Scan for the cell matching the given text and deliver its [x, y] coordinate at center. 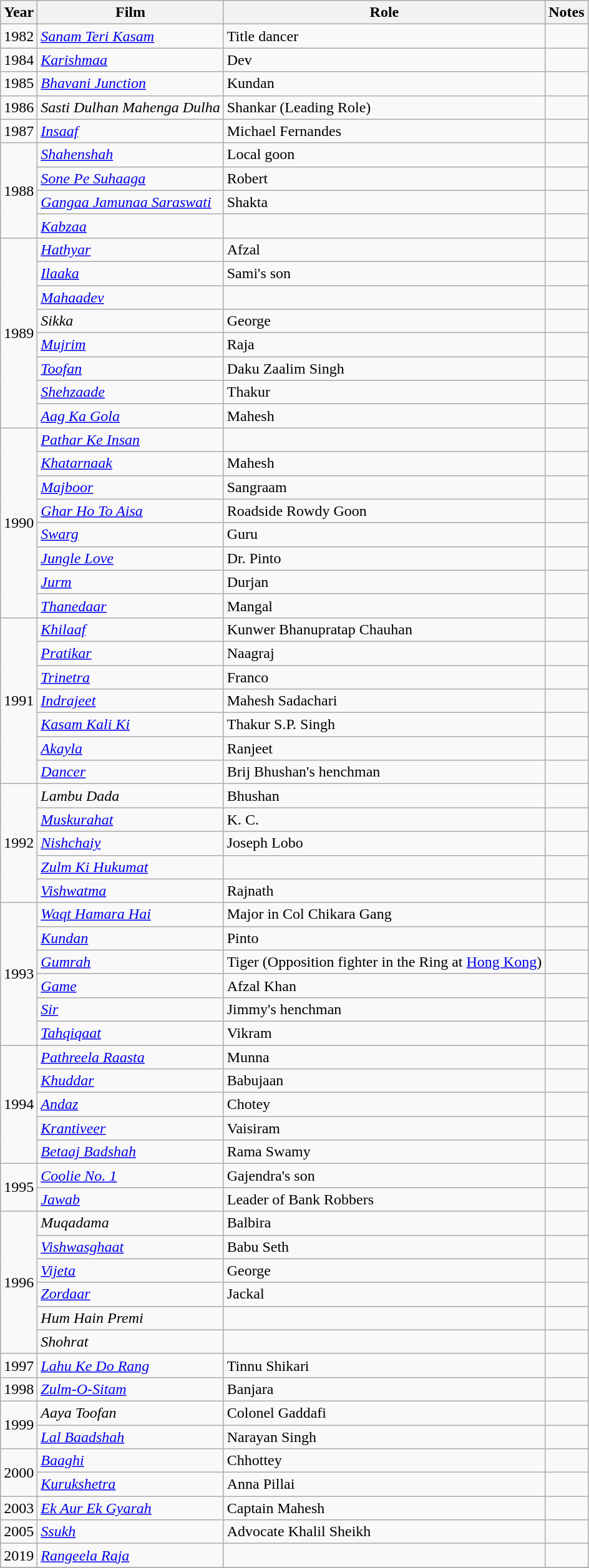
Vikram [384, 1033]
1992 [19, 843]
Vijeta [130, 1270]
Balbira [384, 1223]
Afzal Khan [384, 985]
Munna [384, 1057]
1990 [19, 523]
Muqadama [130, 1223]
Khatarnaak [130, 463]
Babu Seth [384, 1247]
Andaz [130, 1105]
Anna Pillai [384, 1484]
Nishchaiy [130, 843]
Major in Col Chikara Gang [384, 914]
Majboor [130, 487]
2003 [19, 1508]
Jurm [130, 582]
Trinetra [130, 677]
Betaaj Badshah [130, 1152]
Sami's son [384, 273]
Kunwer Bhanupratap Chauhan [384, 629]
Shahenshah [130, 155]
Kabzaa [130, 226]
Film [130, 12]
Vishwatma [130, 891]
Rangeela Raja [130, 1556]
Thakur S.P. Singh [384, 725]
1989 [19, 332]
1993 [19, 974]
Karishmaa [130, 60]
Kasam Kali Ki [130, 725]
Shehzaade [130, 392]
Local goon [384, 155]
Chotey [384, 1105]
Indrajeet [130, 701]
Vaisiram [384, 1128]
Afzal [384, 249]
Lal Baadshah [130, 1436]
Aag Ka Gola [130, 416]
Michael Fernandes [384, 131]
Ssukh [130, 1532]
Naagraj [384, 653]
Bhavani Junction [130, 84]
Krantiveer [130, 1128]
1999 [19, 1425]
Notes [567, 12]
Dr. Pinto [384, 558]
K. C. [384, 820]
Lambu Dada [130, 796]
Tahqiqaat [130, 1033]
Gumrah [130, 962]
Robert [384, 178]
Insaaf [130, 131]
Mujrim [130, 345]
Pinto [384, 938]
Zulm Ki Hukumat [130, 867]
Ranjeet [384, 748]
Captain Mahesh [384, 1508]
Franco [384, 677]
1997 [19, 1365]
Thanedaar [130, 606]
Vishwasghaat [130, 1247]
Dancer [130, 772]
Ghar Ho To Aisa [130, 511]
Narayan Singh [384, 1436]
Hum Hain Premi [130, 1318]
Jimmy's henchman [384, 1009]
Shohrat [130, 1342]
1984 [19, 60]
Mangal [384, 606]
Dev [384, 60]
Rama Swamy [384, 1152]
1988 [19, 190]
Chhottey [384, 1461]
Babujaan [384, 1081]
Akayla [130, 748]
1987 [19, 131]
Mahesh Sadachari [384, 701]
Waqt Hamara Hai [130, 914]
Sir [130, 1009]
Lahu Ke Do Rang [130, 1365]
2019 [19, 1556]
Jungle Love [130, 558]
Swarg [130, 535]
Rajnath [384, 891]
Banjara [384, 1389]
Roadside Rowdy Goon [384, 511]
Tiger (Opposition fighter in the Ring at Hong Kong) [384, 962]
Khuddar [130, 1081]
2005 [19, 1532]
Daku Zaalim Singh [384, 369]
Zulm-O-Sitam [130, 1389]
1986 [19, 107]
Tinnu Shikari [384, 1365]
Leader of Bank Robbers [384, 1199]
Sangraam [384, 487]
Title dancer [384, 36]
Role [384, 12]
Sasti Dulhan Mahenga Dulha [130, 107]
Shakta [384, 202]
Game [130, 985]
Pratikar [130, 653]
Khilaaf [130, 629]
Jackal [384, 1294]
Pathar Ke Insan [130, 440]
Toofan [130, 369]
Sone Pe Suhaaga [130, 178]
Pathreela Raasta [130, 1057]
1982 [19, 36]
Shankar (Leading Role) [384, 107]
Sikka [130, 321]
Gangaa Jamunaa Saraswati [130, 202]
1998 [19, 1389]
Zordaar [130, 1294]
Aaya Toofan [130, 1413]
Brij Bhushan's henchman [384, 772]
Advocate Khalil Sheikh [384, 1532]
Jawab [130, 1199]
Ilaaka [130, 273]
Bhushan [384, 796]
Ek Aur Ek Gyarah [130, 1508]
2000 [19, 1473]
Baaghi [130, 1461]
Colonel Gaddafi [384, 1413]
1994 [19, 1105]
Year [19, 12]
Sanam Teri Kasam [130, 36]
Raja [384, 345]
Kurukshetra [130, 1484]
Joseph Lobo [384, 843]
Gajendra's son [384, 1176]
1991 [19, 700]
1996 [19, 1282]
1985 [19, 84]
Muskurahat [130, 820]
Mahaadev [130, 298]
Thakur [384, 392]
Guru [384, 535]
Coolie No. 1 [130, 1176]
1995 [19, 1188]
Hathyar [130, 249]
Durjan [384, 582]
